Return [X, Y] of the center of cell containing provided text 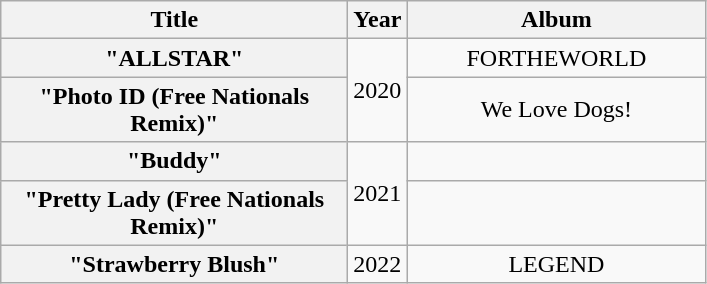
"ALLSTAR" [174, 58]
"Buddy" [174, 161]
Title [174, 20]
"Photo ID (Free Nationals Remix)" [174, 110]
2021 [378, 194]
LEGEND [556, 264]
We Love Dogs! [556, 110]
Album [556, 20]
"Strawberry Blush" [174, 264]
FORTHEWORLD [556, 58]
Year [378, 20]
"Pretty Lady (Free Nationals Remix)" [174, 212]
2020 [378, 90]
2022 [378, 264]
